Determine the [X, Y] coordinate at the center of the cell enclosing the given text.  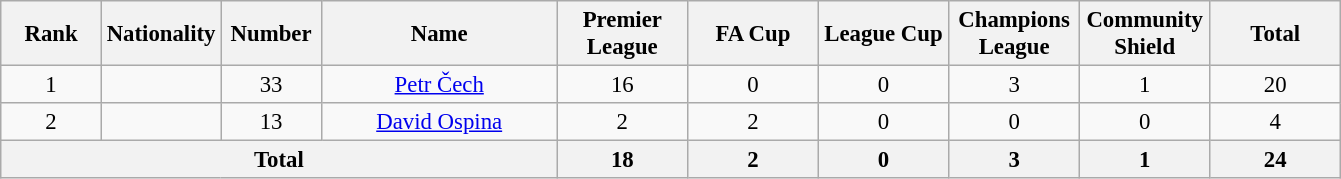
Petr Čech [439, 85]
24 [1276, 160]
Number [272, 34]
Nationality [160, 34]
Rank [52, 34]
Community Shield [1144, 34]
20 [1276, 85]
18 [622, 160]
Premier League [622, 34]
Name [439, 34]
David Ospina [439, 122]
FA Cup [754, 34]
16 [622, 85]
33 [272, 85]
13 [272, 122]
Champions League [1014, 34]
League Cup [884, 34]
4 [1276, 122]
